For the text-containing cell, return its midpoint in [X, Y] coordinate format. 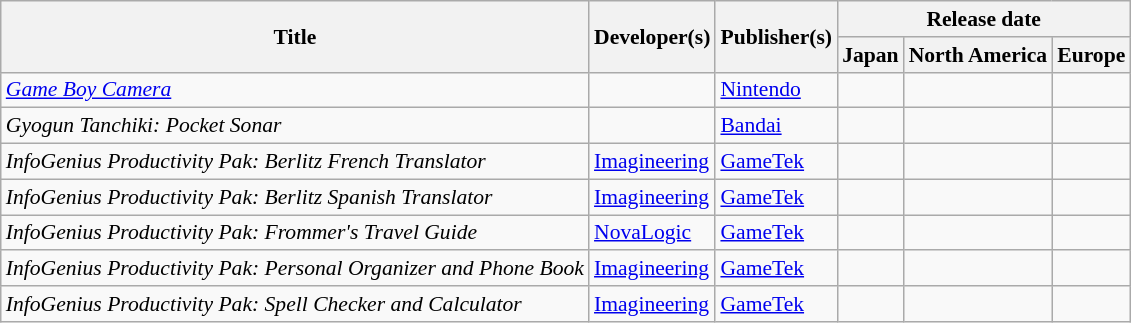
Nintendo [776, 90]
Release date [984, 19]
Game Boy Camera [295, 90]
Bandai [776, 126]
Publisher(s) [776, 36]
Developer(s) [652, 36]
NovaLogic [652, 233]
Gyogun Tanchiki: Pocket Sonar [295, 126]
InfoGenius Productivity Pak: Berlitz Spanish Translator [295, 197]
Japan [870, 55]
InfoGenius Productivity Pak: Personal Organizer and Phone Book [295, 269]
InfoGenius Productivity Pak: Berlitz French Translator [295, 162]
InfoGenius Productivity Pak: Spell Checker and Calculator [295, 304]
InfoGenius Productivity Pak: Frommer's Travel Guide [295, 233]
Europe [1091, 55]
North America [978, 55]
Title [295, 36]
